Provide the (x, y) coordinate of the cell's center where the given text is located.  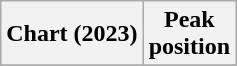
Peakposition (189, 34)
Chart (2023) (72, 34)
